Output the (x, y) coordinate of the center of the cell containing the given text.  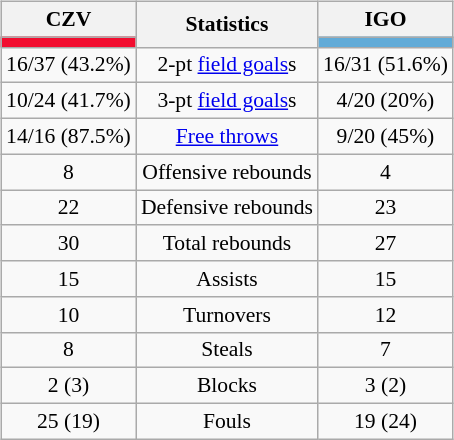
Assists (227, 279)
4 (386, 172)
7 (386, 350)
3-pt field goalss (227, 101)
23 (386, 208)
Steals (227, 350)
Blocks (227, 386)
22 (68, 208)
IGO (386, 19)
2 (3) (68, 386)
10/24 (41.7%) (68, 101)
CZV (68, 19)
19 (24) (386, 421)
3 (2) (386, 386)
Statistics (227, 24)
Fouls (227, 421)
27 (386, 243)
30 (68, 243)
16/37 (43.2%) (68, 65)
25 (19) (68, 421)
Free throws (227, 136)
Offensive rebounds (227, 172)
10 (68, 314)
9/20 (45%) (386, 136)
Total rebounds (227, 243)
Turnovers (227, 314)
16/31 (51.6%) (386, 65)
14/16 (87.5%) (68, 136)
Defensive rebounds (227, 208)
4/20 (20%) (386, 101)
2-pt field goalss (227, 65)
12 (386, 314)
